Detect which cell encompasses the target text, then output its [X, Y] center coordinate. 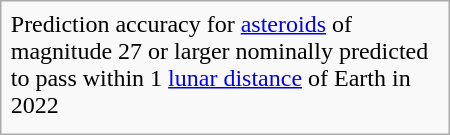
Prediction accuracy for asteroids of magnitude 27 or larger nominally predicted to pass within 1 lunar distance of Earth in 2022 [224, 64]
